For the text-containing cell, return its midpoint in [x, y] coordinate format. 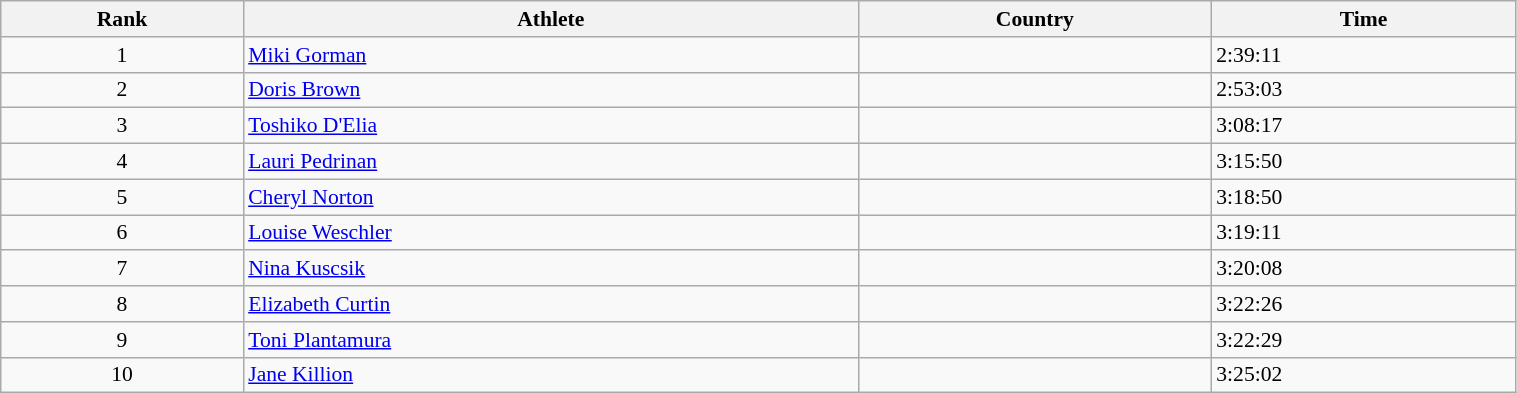
Lauri Pedrinan [550, 162]
10 [122, 375]
Miki Gorman [550, 55]
3:20:08 [1364, 269]
6 [122, 233]
Cheryl Norton [550, 197]
3:22:29 [1364, 340]
Rank [122, 19]
Nina Kuscsik [550, 269]
3:15:50 [1364, 162]
Athlete [550, 19]
9 [122, 340]
3:08:17 [1364, 126]
Louise Weschler [550, 233]
2 [122, 90]
Toni Plantamura [550, 340]
Doris Brown [550, 90]
Time [1364, 19]
Country [1034, 19]
8 [122, 304]
5 [122, 197]
3 [122, 126]
3:22:26 [1364, 304]
2:53:03 [1364, 90]
4 [122, 162]
7 [122, 269]
3:19:11 [1364, 233]
1 [122, 55]
3:25:02 [1364, 375]
3:18:50 [1364, 197]
Elizabeth Curtin [550, 304]
2:39:11 [1364, 55]
Jane Killion [550, 375]
Toshiko D'Elia [550, 126]
